Determine the [x, y] coordinate at the center of the cell enclosing the given text.  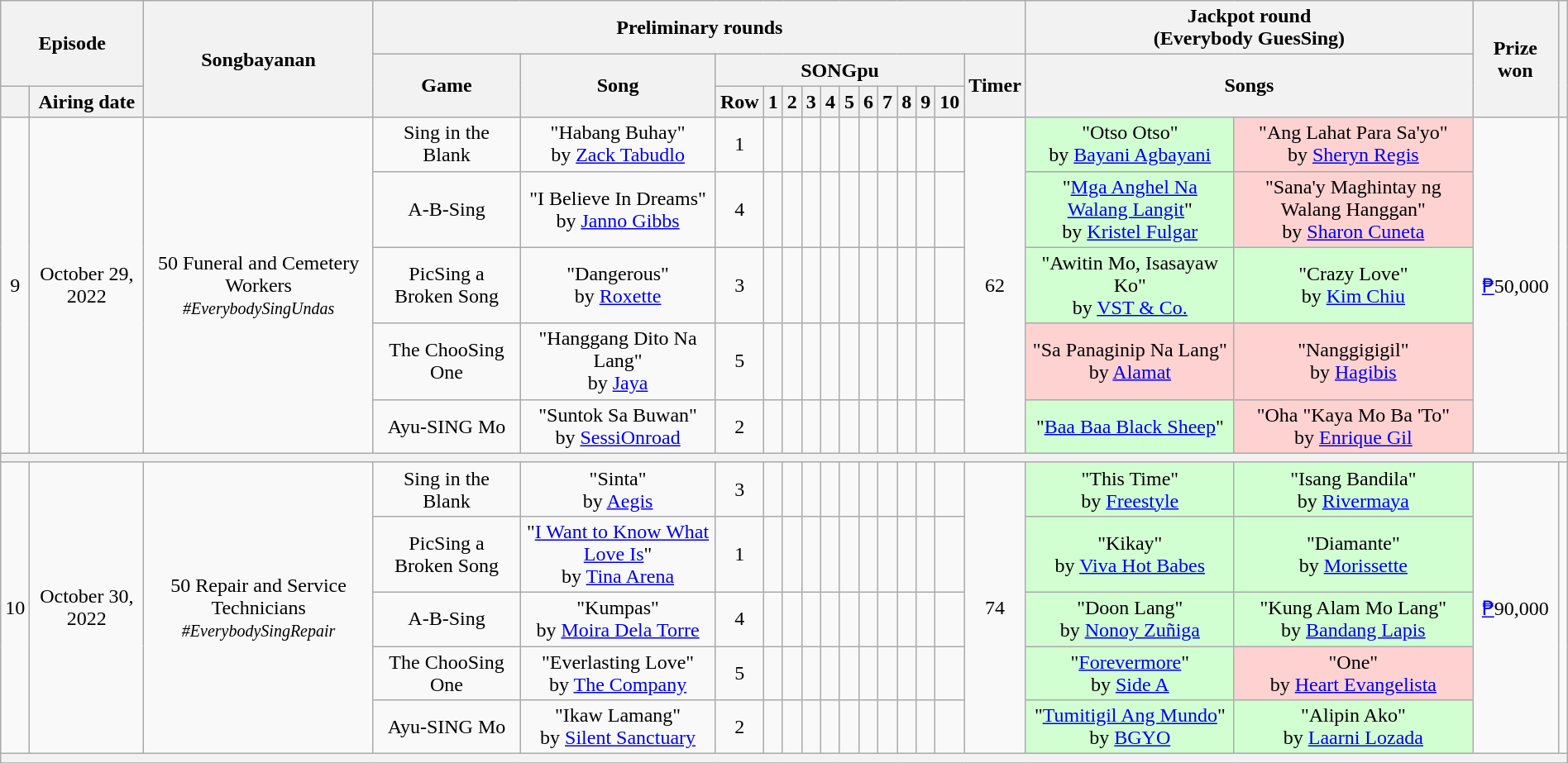
₱50,000 [1515, 285]
50 Repair and Service Technicians#EverybodySingRepair [259, 608]
"Sinta"by Aegis [619, 489]
"Tumitigil Ang Mundo" by BGYO [1130, 727]
Song [619, 86]
"Ang Lahat Para Sa'yo"by Sheryn Regis [1353, 144]
"Kumpas"by Moira Dela Torre [619, 618]
"Ikaw Lamang"by Silent Sanctuary [619, 727]
"Sa Panaginip Na Lang"by Alamat [1130, 361]
"Crazy Love"by Kim Chiu [1353, 285]
74 [996, 608]
"Mga Anghel Na Walang Langit"by Kristel Fulgar [1130, 209]
October 29, 2022 [87, 285]
October 30, 2022 [87, 608]
Preliminary rounds [700, 28]
"Otso Otso"by Bayani Agbayani [1130, 144]
Airing date [87, 102]
"Forevermore"by Side A [1130, 673]
Timer [996, 86]
"Sana'y Maghintay ng Walang Hanggan"by Sharon Cuneta [1353, 209]
Jackpot round(Everybody GuesSing) [1249, 28]
7 [888, 102]
"Alipin Ako"by Laarni Lozada [1353, 727]
Game [447, 86]
"Baa Baa Black Sheep" [1130, 427]
"Kung Alam Mo Lang"by Bandang Lapis [1353, 618]
8 [906, 102]
Prize won [1515, 60]
"Dangerous"by Roxette [619, 285]
"Kikay"by Viva Hot Babes [1130, 554]
50 Funeral and Cemetery Workers#EverybodySingUndas [259, 285]
SONGpu [839, 70]
"Everlasting Love"by The Company [619, 673]
Songbayanan [259, 60]
Songs [1249, 86]
"I Believe In Dreams"by Janno Gibbs [619, 209]
Row [739, 102]
"Doon Lang"by Nonoy Zuñiga [1130, 618]
"Hanggang Dito Na Lang"by Jaya [619, 361]
"Suntok Sa Buwan"by SessiOnroad [619, 427]
"One"by Heart Evangelista [1353, 673]
Episode [73, 43]
"Nanggigigil"by Hagibis [1353, 361]
"This Time"by Freestyle [1130, 489]
"Oha "Kaya Mo Ba 'To"by Enrique Gil [1353, 427]
₱90,000 [1515, 608]
6 [868, 102]
"Awitin Mo, Isasayaw Ko"by VST & Co. [1130, 285]
"Habang Buhay"by Zack Tabudlo [619, 144]
"Diamante"by Morissette [1353, 554]
"I Want to Know What Love Is"by Tina Arena [619, 554]
"Isang Bandila"by Rivermaya [1353, 489]
62 [996, 285]
